Determine the [X, Y] coordinate at the center of the cell enclosing the given text.  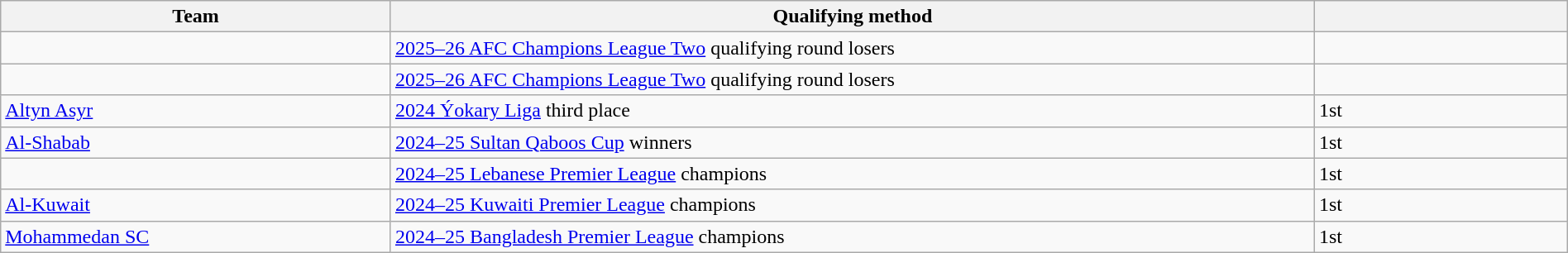
Qualifying method [852, 17]
2024–25 Bangladesh Premier League champions [852, 236]
Team [196, 17]
Mohammedan SC [196, 236]
Al-Shabab [196, 142]
2024 Ýokary Liga third place [852, 111]
2024–25 Lebanese Premier League champions [852, 174]
2024–25 Kuwaiti Premier League champions [852, 205]
Al-Kuwait [196, 205]
Altyn Asyr [196, 111]
2024–25 Sultan Qaboos Cup winners [852, 142]
